Return (X, Y) of the center of cell containing provided text 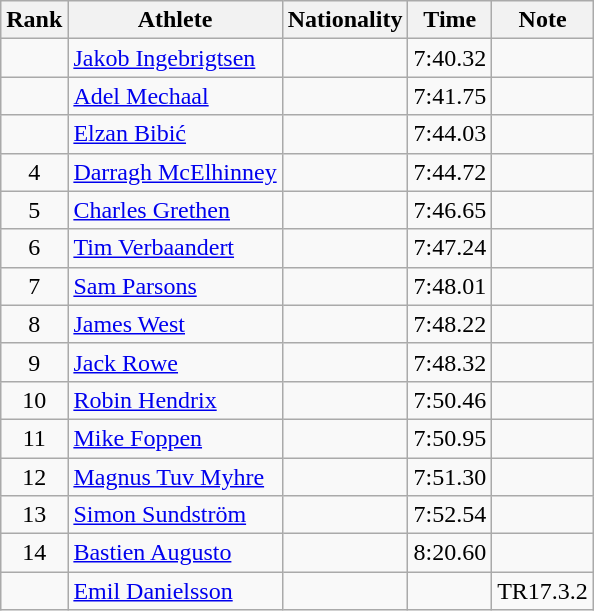
5 (34, 210)
8:20.60 (450, 553)
7:47.24 (450, 248)
7:40.32 (450, 58)
10 (34, 400)
6 (34, 248)
Jack Rowe (175, 362)
7:48.22 (450, 324)
TR17.3.2 (543, 591)
Elzan Bibić (175, 134)
4 (34, 172)
8 (34, 324)
Rank (34, 20)
Time (450, 20)
7:50.46 (450, 400)
13 (34, 515)
Adel Mechaal (175, 96)
7:44.72 (450, 172)
James West (175, 324)
7:52.54 (450, 515)
9 (34, 362)
Magnus Tuv Myhre (175, 477)
Jakob Ingebrigtsen (175, 58)
12 (34, 477)
Robin Hendrix (175, 400)
Mike Foppen (175, 438)
7:44.03 (450, 134)
7:51.30 (450, 477)
Charles Grethen (175, 210)
Simon Sundström (175, 515)
7:48.32 (450, 362)
7:41.75 (450, 96)
Bastien Augusto (175, 553)
Emil Danielsson (175, 591)
7:48.01 (450, 286)
Darragh McElhinney (175, 172)
Sam Parsons (175, 286)
14 (34, 553)
11 (34, 438)
Athlete (175, 20)
Note (543, 20)
Tim Verbaandert (175, 248)
7:50.95 (450, 438)
Nationality (345, 20)
7 (34, 286)
7:46.65 (450, 210)
